Identify which cell holds the provided text, then report its [x, y] central coordinate. 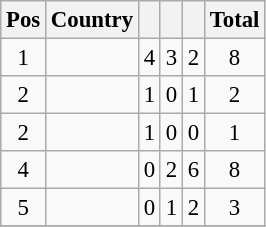
Pos [24, 20]
6 [193, 170]
5 [24, 208]
Country [92, 20]
Total [234, 20]
